Identify which cell holds the provided text, then report its [x, y] central coordinate. 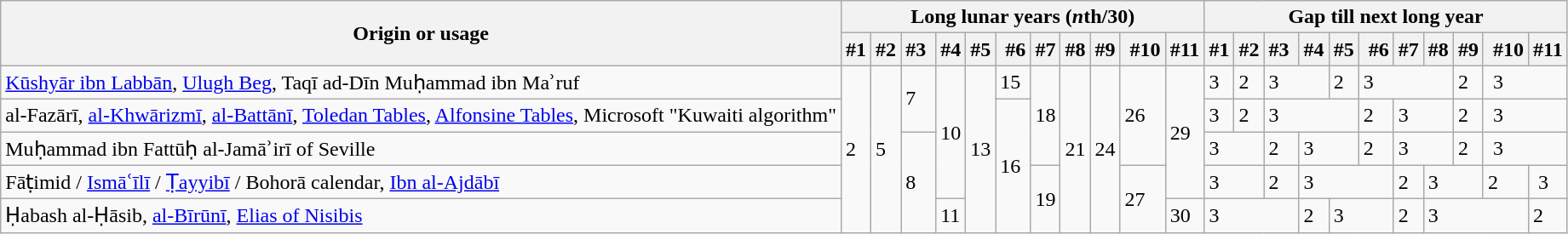
Origin or usage [421, 33]
Fāṭimid / Ismāʿīlī / Ṭayyibī / Bohorā calendar, Ibn al-Ajdābī [421, 182]
Kūshyār ibn Labbān, Ulugh Beg, Taqī ad-Dīn Muḥammad ibn Maʾruf [421, 83]
10 [951, 133]
30 [1185, 216]
21 [1075, 149]
Gap till next long year [1386, 17]
Long lunar years (nth/30) [1023, 17]
Ḥabash al-Ḥāsib, al-Bīrūnī, Elias of Nisibis [421, 216]
16 [1014, 165]
Muḥammad ibn Fattūḥ al-Jamāʾirī of Seville [421, 148]
5 [886, 149]
27 [1143, 199]
26 [1143, 116]
24 [1106, 149]
8 [918, 182]
19 [1046, 199]
18 [1046, 116]
29 [1185, 133]
al-Fazārī, al-Khwārizmī, al-Battānī, Toledan Tables, Alfonsine Tables, Microsoft "Kuwaiti algorithm" [421, 115]
7 [918, 99]
13 [981, 149]
11 [951, 216]
15 [1014, 83]
